Provide the [X, Y] coordinate of the cell's center where the given text is located.  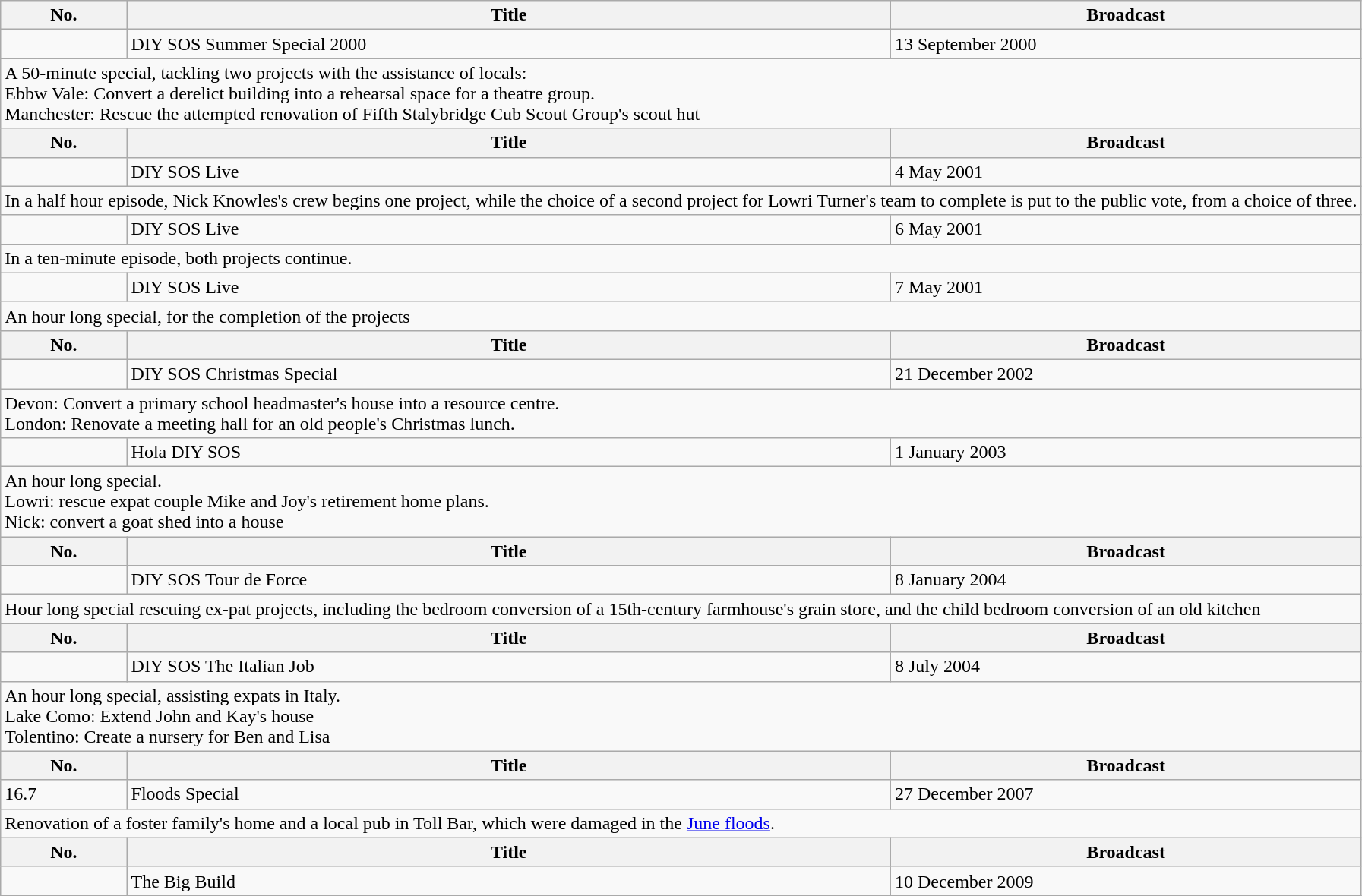
7 May 2001 [1126, 287]
An hour long special, assisting expats in Italy.Lake Como: Extend John and Kay's houseTolentino: Create a nursery for Ben and Lisa [681, 716]
Renovation of a foster family's home and a local pub in Toll Bar, which were damaged in the June floods. [681, 823]
An hour long special.Lowri: rescue expat couple Mike and Joy's retirement home plans.Nick: convert a goat shed into a house [681, 502]
6 May 2001 [1126, 229]
In a ten-minute episode, both projects continue. [681, 258]
An hour long special, for the completion of the projects [681, 316]
27 December 2007 [1126, 794]
Devon: Convert a primary school headmaster's house into a resource centre.London: Renovate a meeting hall for an old people's Christmas lunch. [681, 413]
DIY SOS Summer Special 2000 [509, 44]
8 January 2004 [1126, 580]
DIY SOS Christmas Special [509, 374]
8 July 2004 [1126, 667]
21 December 2002 [1126, 374]
13 September 2000 [1126, 44]
Floods Special [509, 794]
DIY SOS Tour de Force [509, 580]
DIY SOS The Italian Job [509, 667]
16.7 [64, 794]
4 May 2001 [1126, 172]
Hola DIY SOS [509, 453]
1 January 2003 [1126, 453]
10 December 2009 [1126, 881]
The Big Build [509, 881]
